Return [X, Y] of the center of cell containing provided text 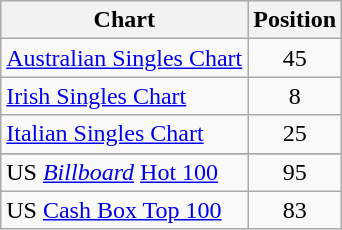
8 [295, 96]
Italian Singles Chart [124, 134]
83 [295, 210]
Australian Singles Chart [124, 58]
Position [295, 20]
95 [295, 172]
Chart [124, 20]
Irish Singles Chart [124, 96]
45 [295, 58]
US Cash Box Top 100 [124, 210]
US Billboard Hot 100 [124, 172]
25 [295, 134]
